From the cell containing the given text, extract its center point as [X, Y] coordinate. 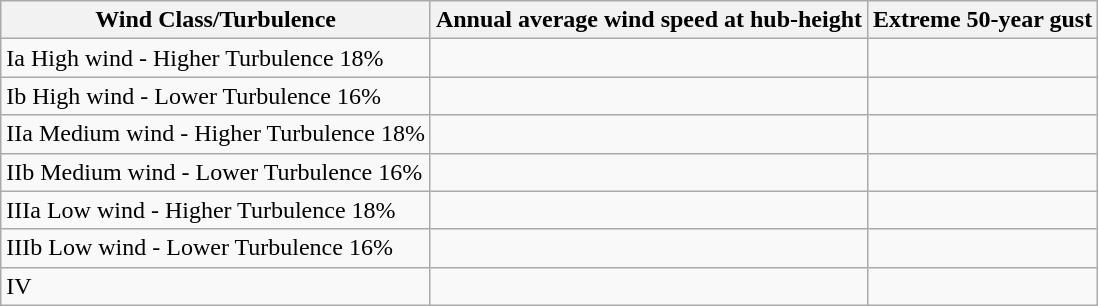
IIIa Low wind - Higher Turbulence 18% [216, 210]
IIIb Low wind - Lower Turbulence 16% [216, 248]
Ia High wind - Higher Turbulence 18% [216, 58]
Wind Class/Turbulence [216, 20]
Ib High wind - Lower Turbulence 16% [216, 96]
IV [216, 286]
Annual average wind speed at hub-height [648, 20]
IIb Medium wind - Lower Turbulence 16% [216, 172]
IIa Medium wind - Higher Turbulence 18% [216, 134]
Extreme 50-year gust [983, 20]
